Provide the [X, Y] coordinate of the cell's center where the given text is located.  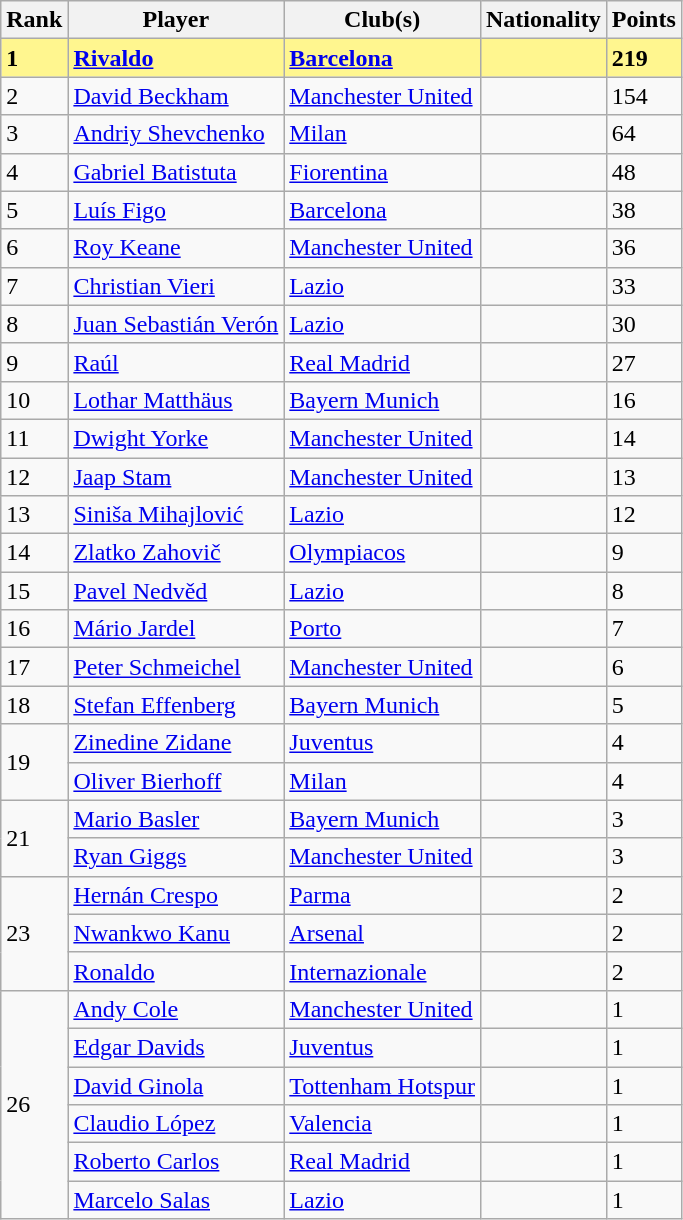
Mario Basler [176, 819]
38 [644, 210]
30 [644, 324]
Andy Cole [176, 1009]
Christian Vieri [176, 286]
Roberto Carlos [176, 1162]
27 [644, 362]
Ryan Giggs [176, 857]
Player [176, 20]
David Beckham [176, 96]
Andriy Shevchenko [176, 134]
17 [34, 667]
18 [34, 705]
Raúl [176, 362]
15 [34, 591]
Arsenal [382, 933]
Olympiacos [382, 553]
Zinedine Zidane [176, 743]
154 [644, 96]
33 [644, 286]
21 [34, 838]
Internazionale [382, 971]
Jaap Stam [176, 477]
10 [34, 400]
Siniša Mihajlović [176, 515]
Marcelo Salas [176, 1200]
11 [34, 438]
19 [34, 762]
36 [644, 248]
Ronaldo [176, 971]
Dwight Yorke [176, 438]
Mário Jardel [176, 629]
Claudio López [176, 1124]
Pavel Nedvěd [176, 591]
Porto [382, 629]
Stefan Effenberg [176, 705]
Points [644, 20]
Club(s) [382, 20]
23 [34, 933]
Valencia [382, 1124]
Zlatko Zahovič [176, 553]
David Ginola [176, 1085]
Luís Figo [176, 210]
Nwankwo Kanu [176, 933]
Fiorentina [382, 172]
Tottenham Hotspur [382, 1085]
Lothar Matthäus [176, 400]
Gabriel Batistuta [176, 172]
219 [644, 58]
26 [34, 1104]
Nationality [543, 20]
Juan Sebastián Verón [176, 324]
Hernán Crespo [176, 895]
Parma [382, 895]
48 [644, 172]
Rivaldo [176, 58]
64 [644, 134]
Edgar Davids [176, 1047]
Roy Keane [176, 248]
Peter Schmeichel [176, 667]
Oliver Bierhoff [176, 781]
Rank [34, 20]
